Capture the cell that displays the provided text and extract its (X, Y) central coordinate. 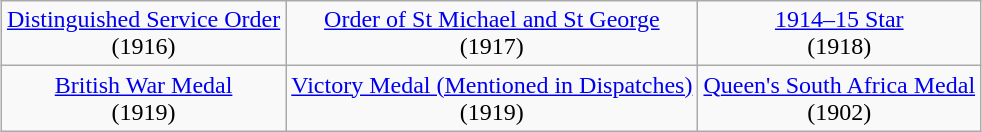
British War Medal (1919) (143, 98)
Distinguished Service Order (1916) (143, 34)
1914–15 Star (1918) (840, 34)
Queen's South Africa Medal (1902) (840, 98)
Victory Medal (Mentioned in Dispatches) (1919) (492, 98)
Order of St Michael and St George (1917) (492, 34)
